Determine the (x, y) coordinate at the center of the cell enclosing the given text.  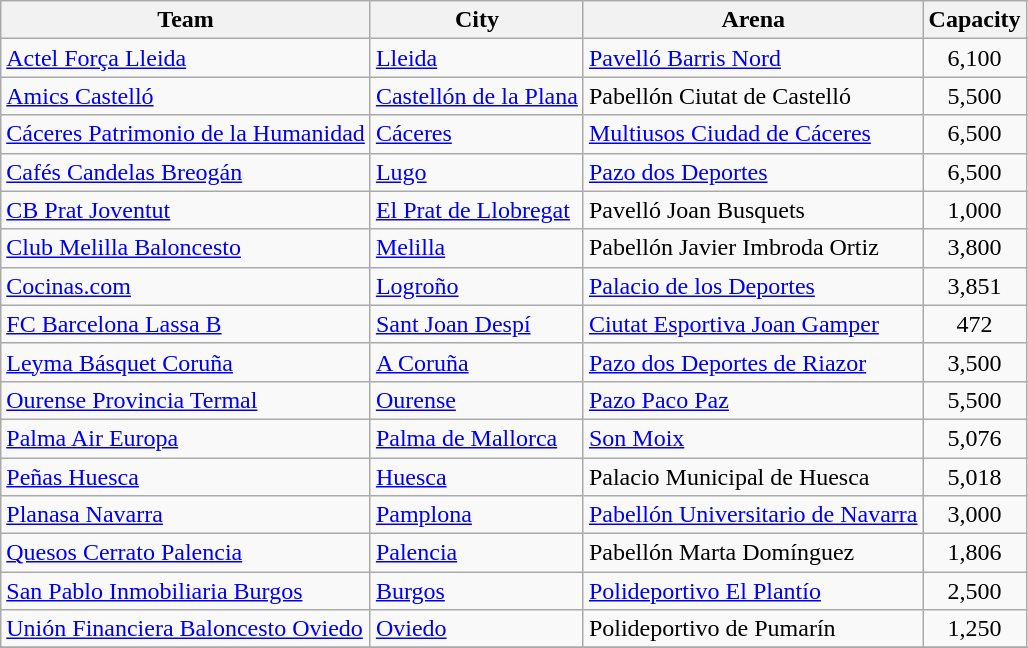
Capacity (974, 20)
Melilla (476, 248)
Quesos Cerrato Palencia (186, 553)
Burgos (476, 591)
Planasa Navarra (186, 515)
2,500 (974, 591)
Palencia (476, 553)
Pamplona (476, 515)
Palacio de los Deportes (753, 286)
Cáceres (476, 134)
Pavelló Barris Nord (753, 58)
Team (186, 20)
1,250 (974, 629)
El Prat de Llobregat (476, 210)
FC Barcelona Lassa B (186, 324)
Pazo dos Deportes (753, 172)
Palma de Mallorca (476, 438)
Oviedo (476, 629)
Huesca (476, 477)
Lleida (476, 58)
Palacio Municipal de Huesca (753, 477)
Ourense (476, 400)
Pazo Paco Paz (753, 400)
San Pablo Inmobiliaria Burgos (186, 591)
Pazo dos Deportes de Riazor (753, 362)
3,851 (974, 286)
3,800 (974, 248)
Lugo (476, 172)
5,076 (974, 438)
6,100 (974, 58)
Peñas Huesca (186, 477)
Pavelló Joan Busquets (753, 210)
Ourense Provincia Termal (186, 400)
Pabellón Ciutat de Castelló (753, 96)
3,500 (974, 362)
Sant Joan Despí (476, 324)
Cafés Candelas Breogán (186, 172)
Pabellón Javier Imbroda Ortiz (753, 248)
Polideportivo El Plantío (753, 591)
Son Moix (753, 438)
Palma Air Europa (186, 438)
1,806 (974, 553)
Amics Castelló (186, 96)
3,000 (974, 515)
A Coruña (476, 362)
Arena (753, 20)
Ciutat Esportiva Joan Gamper (753, 324)
Logroño (476, 286)
Cocinas.com (186, 286)
5,018 (974, 477)
Polideportivo de Pumarín (753, 629)
Unión Financiera Baloncesto Oviedo (186, 629)
472 (974, 324)
Cáceres Patrimonio de la Humanidad (186, 134)
Multiusos Ciudad de Cáceres (753, 134)
Pabellón Marta Domínguez (753, 553)
City (476, 20)
Leyma Básquet Coruña (186, 362)
1,000 (974, 210)
Actel Força Lleida (186, 58)
CB Prat Joventut (186, 210)
Club Melilla Baloncesto (186, 248)
Castellón de la Plana (476, 96)
Pabellón Universitario de Navarra (753, 515)
